Search for the cell housing the specified text and yield its (x, y) center coordinate. 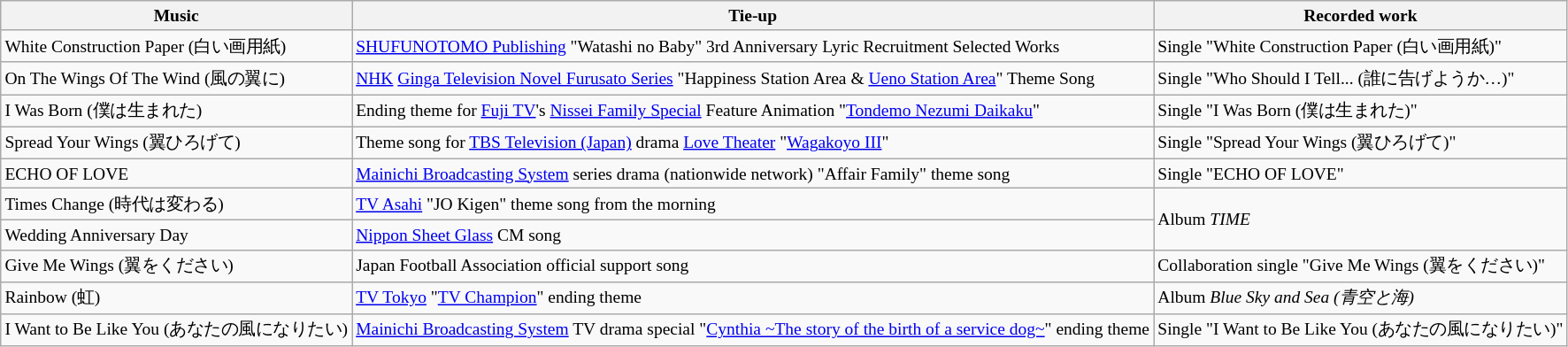
Single "Who Should I Tell... (誰に告げようか…)" (1361, 78)
Give Me Wings (翼をください) (177, 266)
Mainichi Broadcasting System TV drama special "Cynthia ~The story of the birth of a service dog~" ending theme (753, 330)
Single "White Construction Paper (白い画用紙)" (1361, 46)
Theme song for TBS Television (Japan) drama Love Theater "Wagakoyo III" (753, 143)
Japan Football Association official support song (753, 266)
Single "I Want to Be Like You (あなたの風になりたい)" (1361, 330)
Rainbow (虹) (177, 297)
Collaboration single "Give Me Wings (翼をください)" (1361, 266)
I Was Born (僕は生まれた) (177, 111)
White Construction Paper (白い画用紙) (177, 46)
SHUFUNOTOMO Publishing "Watashi no Baby" 3rd Anniversary Lyric Recruitment Selected Works (753, 46)
Spread Your Wings (翼ひろげて) (177, 143)
Album Blue Sky and Sea (青空と海) (1361, 297)
Ending theme for Fuji TV's Nissei Family Special Feature Animation "Tondemo Nezumi Daikaku" (753, 111)
NHK Ginga Television Novel Furusato Series "Happiness Station Area & Ueno Station Area" Theme Song (753, 78)
Music (177, 16)
Wedding Anniversary Day (177, 235)
Single "I Was Born (僕は生まれた)" (1361, 111)
TV Asahi "JO Kigen" theme song from the morning (753, 204)
Single "ECHO OF LOVE" (1361, 173)
Album TIME (1361, 219)
ECHO OF LOVE (177, 173)
On The Wings Of The Wind (風の翼に) (177, 78)
TV Tokyo "TV Champion" ending theme (753, 297)
Recorded work (1361, 16)
Tie-up (753, 16)
Single "Spread Your Wings (翼ひろげて)" (1361, 143)
Nippon Sheet Glass CM song (753, 235)
I Want to Be Like You (あなたの風になりたい) (177, 330)
Mainichi Broadcasting System series drama (nationwide network) "Affair Family" theme song (753, 173)
Times Change (時代は変わる) (177, 204)
